Determine the [X, Y] coordinate at the center of the cell enclosing the given text.  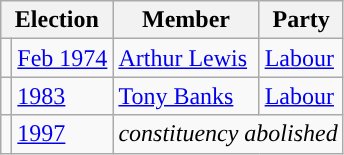
Member [186, 20]
1983 [62, 96]
Arthur Lewis [186, 58]
1997 [62, 134]
Tony Banks [186, 96]
Election [57, 20]
Party [301, 20]
constituency abolished [228, 134]
Feb 1974 [62, 58]
